Find where the given text appears and provide that cell's center as [X, Y] coordinate. 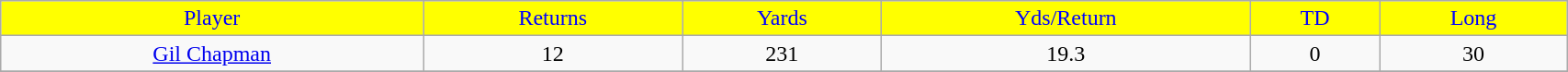
TD [1315, 18]
12 [553, 54]
30 [1473, 54]
Returns [553, 18]
Yds/Return [1066, 18]
Gil Chapman [212, 54]
Yards [783, 18]
Long [1473, 18]
19.3 [1066, 54]
231 [783, 54]
0 [1315, 54]
Player [212, 18]
